Identify which cell holds the provided text, then report its [X, Y] central coordinate. 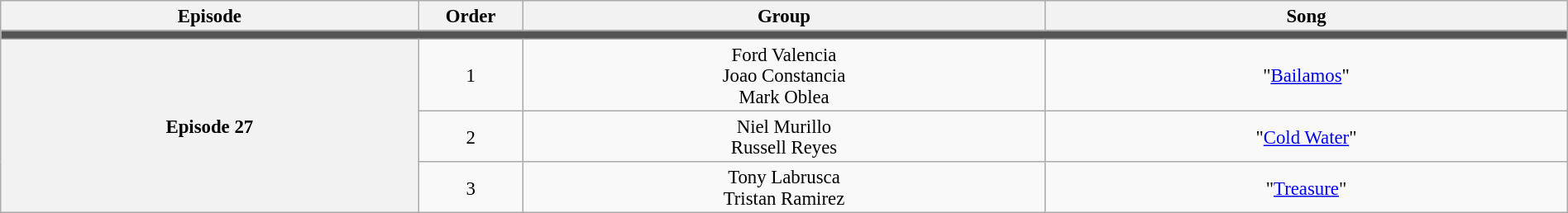
Song [1307, 16]
Tony Labrusca Tristan Ramirez [784, 187]
3 [471, 187]
Episode 27 [210, 126]
Episode [210, 16]
1 [471, 76]
Ford Valencia Joao Constancia Mark Oblea [784, 76]
"Cold Water" [1307, 137]
"Bailamos" [1307, 76]
Order [471, 16]
"Treasure" [1307, 187]
Niel Murillo Russell Reyes [784, 137]
Group [784, 16]
2 [471, 137]
